Find where the given text appears and provide that cell's center as [x, y] coordinate. 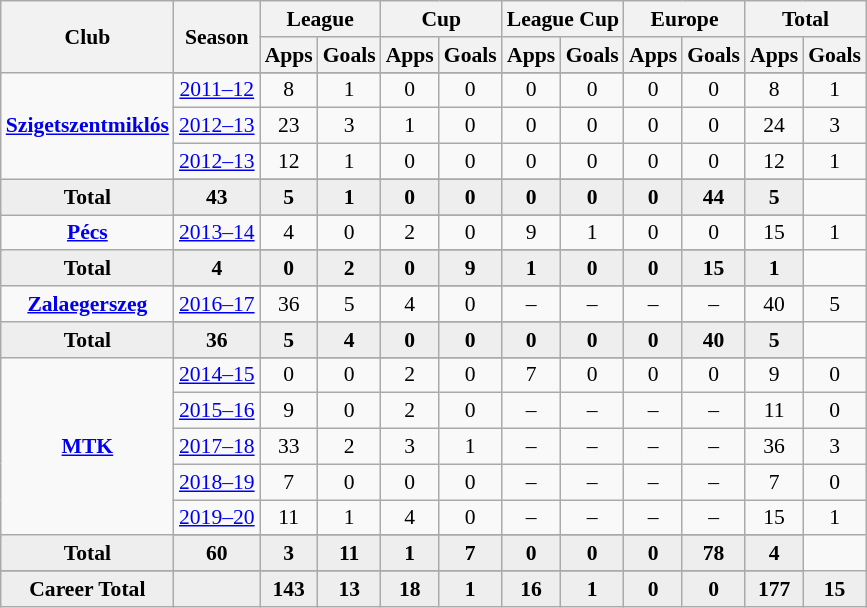
Szigetszentmiklós [88, 126]
Pécs [88, 233]
2016–17 [217, 304]
League Cup [563, 19]
Zalaegerszeg [88, 304]
Europe [684, 19]
Season [217, 36]
43 [217, 197]
78 [714, 554]
2017–18 [217, 447]
2018–19 [217, 482]
MTK [88, 446]
13 [350, 589]
Club [88, 36]
2014–15 [217, 375]
2013–14 [217, 233]
Cup [442, 19]
177 [774, 589]
2011–12 [217, 90]
Career Total [88, 589]
143 [289, 589]
League [320, 19]
2015–16 [217, 411]
60 [217, 554]
33 [289, 447]
18 [410, 589]
23 [289, 126]
44 [714, 197]
24 [774, 126]
2019–20 [217, 518]
16 [532, 589]
